Locate the cell with the specified text and output its [x, y] center coordinate. 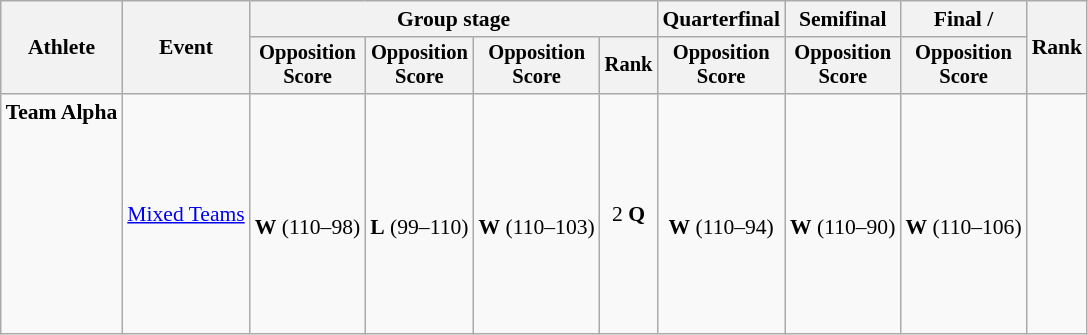
Athlete [62, 48]
Quarterfinal [721, 19]
Mixed Teams [186, 214]
L (99–110) [419, 214]
W (110–106) [963, 214]
Team Alpha [62, 214]
2 Q [629, 214]
Semifinal [842, 19]
W (110–103) [537, 214]
Final / [963, 19]
Group stage [454, 19]
W (110–98) [308, 214]
Event [186, 48]
W (110–90) [842, 214]
W (110–94) [721, 214]
